Identify which cell holds the provided text, then report its (X, Y) central coordinate. 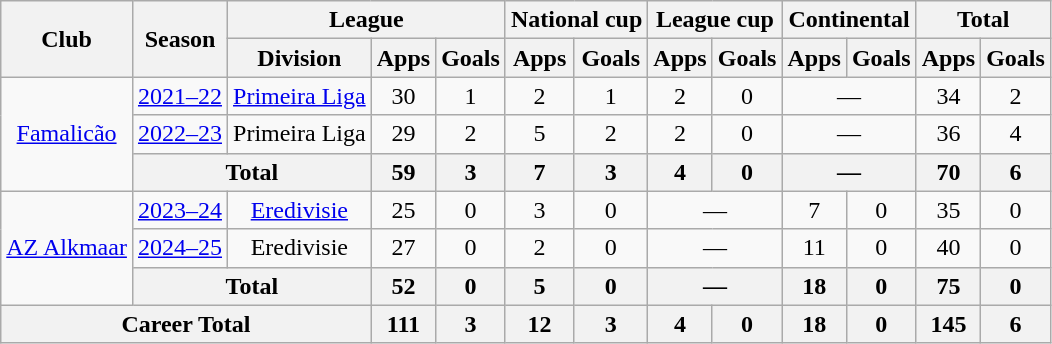
AZ Alkmaar (67, 248)
2022–23 (180, 134)
25 (403, 210)
52 (403, 286)
2021–22 (180, 96)
Career Total (186, 324)
40 (948, 248)
12 (539, 324)
League (367, 20)
145 (948, 324)
2024–25 (180, 248)
29 (403, 134)
70 (948, 172)
75 (948, 286)
30 (403, 96)
111 (403, 324)
League cup (715, 20)
Continental (849, 20)
36 (948, 134)
2023–24 (180, 210)
Season (180, 39)
27 (403, 248)
34 (948, 96)
59 (403, 172)
Famalicão (67, 134)
11 (814, 248)
National cup (576, 20)
35 (948, 210)
Club (67, 39)
Division (300, 58)
